Find where the given text appears and provide that cell's center as [X, Y] coordinate. 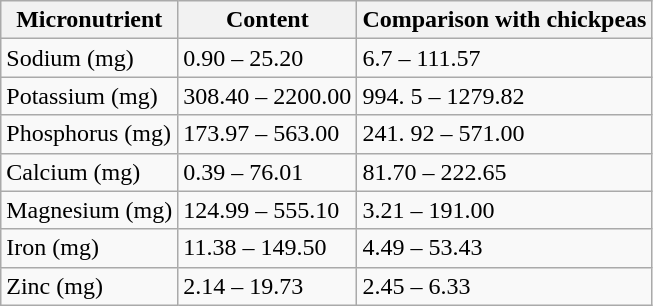
6.7 – 111.57 [504, 58]
Magnesium (mg) [90, 210]
11.38 – 149.50 [268, 248]
Calcium (mg) [90, 172]
Content [268, 20]
2.14 – 19.73 [268, 286]
Sodium (mg) [90, 58]
124.99 – 555.10 [268, 210]
Iron (mg) [90, 248]
Micronutrient [90, 20]
2.45 – 6.33 [504, 286]
308.40 – 2200.00 [268, 96]
173.97 – 563.00 [268, 134]
Potassium (mg) [90, 96]
Phosphorus (mg) [90, 134]
241. 92 – 571.00 [504, 134]
0.39 – 76.01 [268, 172]
Zinc (mg) [90, 286]
3.21 – 191.00 [504, 210]
Comparison with chickpeas [504, 20]
994. 5 – 1279.82 [504, 96]
0.90 – 25.20 [268, 58]
81.70 – 222.65 [504, 172]
4.49 – 53.43 [504, 248]
